Return (x, y) of the center of cell containing provided text 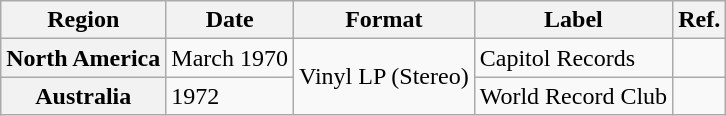
Label (573, 20)
Capitol Records (573, 58)
Region (84, 20)
March 1970 (230, 58)
Vinyl LP (Stereo) (384, 77)
World Record Club (573, 96)
Ref. (700, 20)
Australia (84, 96)
Format (384, 20)
North America (84, 58)
1972 (230, 96)
Date (230, 20)
